Identify which cell holds the provided text, then report its (x, y) central coordinate. 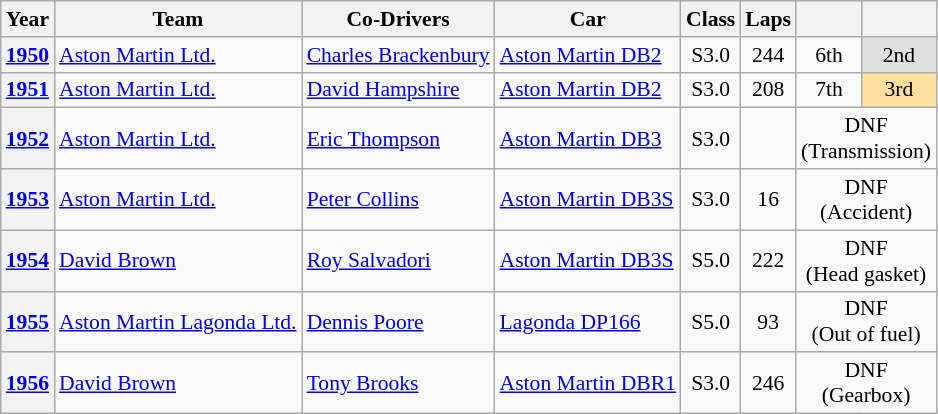
1950 (28, 55)
3rd (899, 90)
Roy Salvadori (398, 260)
Co-Drivers (398, 19)
Class (710, 19)
1952 (28, 138)
16 (768, 200)
222 (768, 260)
1956 (28, 384)
Lagonda DP166 (588, 322)
Aston Martin DB3 (588, 138)
DNF(Accident) (866, 200)
1955 (28, 322)
DNF(Head gasket) (866, 260)
244 (768, 55)
Team (178, 19)
DNF(Gearbox) (866, 384)
1954 (28, 260)
Charles Brackenbury (398, 55)
Dennis Poore (398, 322)
2nd (899, 55)
DNF(Out of fuel) (866, 322)
Aston Martin DBR1 (588, 384)
Aston Martin Lagonda Ltd. (178, 322)
Eric Thompson (398, 138)
1951 (28, 90)
David Hampshire (398, 90)
93 (768, 322)
246 (768, 384)
Car (588, 19)
208 (768, 90)
1953 (28, 200)
Peter Collins (398, 200)
Year (28, 19)
Laps (768, 19)
7th (829, 90)
6th (829, 55)
Tony Brooks (398, 384)
DNF(Transmission) (866, 138)
